Return [X, Y] of the center of cell containing provided text 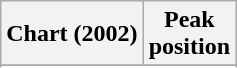
Peakposition [189, 34]
Chart (2002) [72, 34]
